For the text-containing cell, return its midpoint in [x, y] coordinate format. 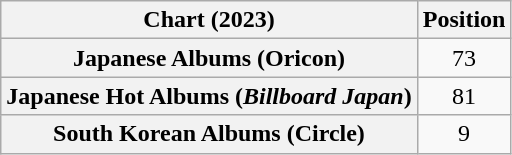
Position [464, 20]
73 [464, 58]
9 [464, 134]
Japanese Hot Albums (Billboard Japan) [209, 96]
Japanese Albums (Oricon) [209, 58]
South Korean Albums (Circle) [209, 134]
81 [464, 96]
Chart (2023) [209, 20]
